Locate the cell with the specified text and output its [X, Y] center coordinate. 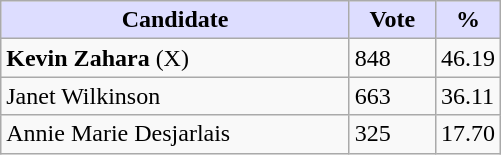
Janet Wilkinson [176, 96]
Vote [392, 20]
46.19 [468, 58]
36.11 [468, 96]
848 [392, 58]
% [468, 20]
Annie Marie Desjarlais [176, 134]
17.70 [468, 134]
Kevin Zahara (X) [176, 58]
663 [392, 96]
325 [392, 134]
Candidate [176, 20]
